For the text-containing cell, return its midpoint in [X, Y] coordinate format. 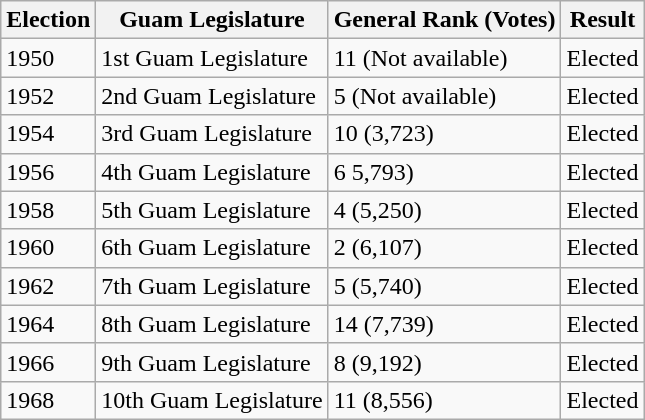
10 (3,723) [444, 134]
5 (5,740) [444, 286]
5 (Not available) [444, 96]
7th Guam Legislature [212, 286]
1958 [48, 210]
11 (Not available) [444, 58]
1st Guam Legislature [212, 58]
General Rank (Votes) [444, 20]
8th Guam Legislature [212, 324]
Result [602, 20]
9th Guam Legislature [212, 362]
1966 [48, 362]
1964 [48, 324]
4 (5,250) [444, 210]
14 (7,739) [444, 324]
3rd Guam Legislature [212, 134]
2nd Guam Legislature [212, 96]
1962 [48, 286]
1956 [48, 172]
1952 [48, 96]
1954 [48, 134]
6th Guam Legislature [212, 248]
4th Guam Legislature [212, 172]
Guam Legislature [212, 20]
8 (9,192) [444, 362]
10th Guam Legislature [212, 400]
1960 [48, 248]
5th Guam Legislature [212, 210]
6 5,793) [444, 172]
11 (8,556) [444, 400]
1950 [48, 58]
1968 [48, 400]
2 (6,107) [444, 248]
Election [48, 20]
